Provide the [x, y] coordinate of the cell's center where the given text is located.  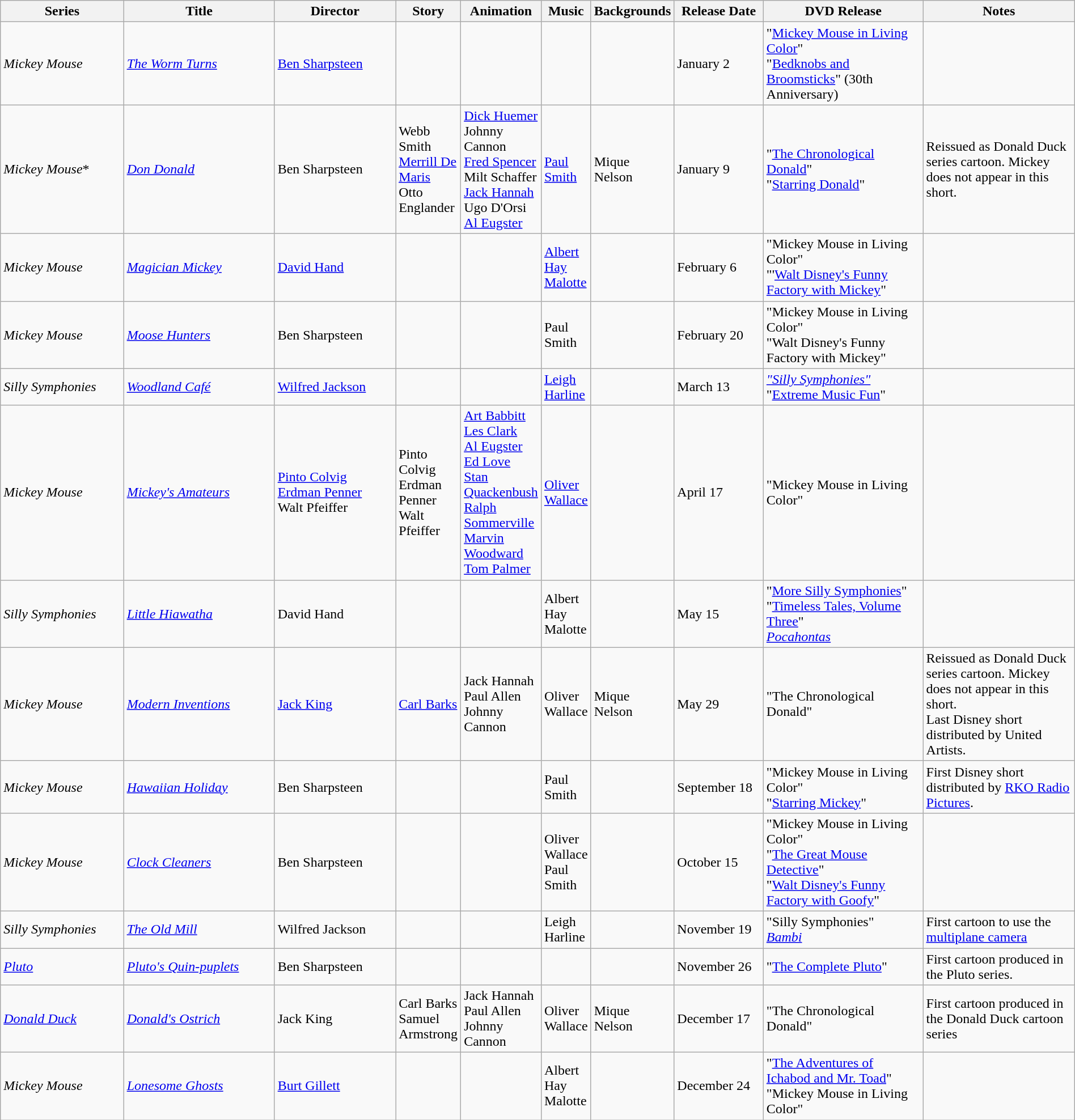
Art Babbitt Les Clark Al Eugster Ed Love Stan Quackenbush Ralph Sommerville Marvin Woodward Tom Palmer [501, 493]
Donald Duck [62, 1019]
Series [62, 11]
"The Adventures of Ichabod and Mr. Toad" "Mickey Mouse in Living Color" [843, 1086]
Director [335, 11]
Mickey Mouse* [62, 169]
"Silly Symphonies" Bambi [843, 930]
First Disney short distributed by RKO Radio Pictures. [999, 787]
Moose Hunters [199, 334]
"More Silly Symphonies" "Timeless Tales, Volume Three" Pocahontas [843, 613]
"Mickey Mouse in Living Color" "The Great Mouse Detective" "Walt Disney's Funny Factory with Goofy" [843, 862]
"Mickey Mouse in Living Color" "'Walt Disney's Funny Factory with Mickey" [843, 268]
"The Chronological Donald" "Starring Donald" [843, 169]
Lonesome Ghosts [199, 1086]
Pluto's Quin-puplets [199, 966]
"Mickey Mouse in Living Color" "Walt Disney's Funny Factory with Mickey" [843, 334]
Dick Huemer Johnny Cannon Fred Spencer Milt Schaffer Jack Hannah Ugo D'Orsi Al Eugster [501, 169]
Clock Cleaners [199, 862]
Reissued as Donald Duck series cartoon. Mickey does not appear in this short. [999, 169]
"The Complete Pluto" [843, 966]
March 13 [719, 387]
"Silly Symphonies" "Extreme Music Fun" [843, 387]
Mickey's Amateurs [199, 493]
"Mickey Mouse in Living Color" [843, 493]
February 20 [719, 334]
The Worm Turns [199, 63]
May 15 [719, 613]
Carl Barks [429, 704]
Little Hiawatha [199, 613]
Animation [501, 11]
Reissued as Donald Duck series cartoon. Mickey does not appear in this short. Last Disney short distributed by United Artists. [999, 704]
Music [566, 11]
Pluto [62, 966]
The Old Mill [199, 930]
Story [429, 11]
May 29 [719, 704]
DVD Release [843, 11]
Webb Smith Merrill De Maris Otto Englander [429, 169]
"Mickey Mouse in Living Color" "Bedknobs and Broomsticks" (30th Anniversary) [843, 63]
April 17 [719, 493]
Burt Gillett [335, 1086]
Woodland Café [199, 387]
Release Date [719, 11]
First cartoon produced in the Donald Duck cartoon series [999, 1019]
Backgrounds [633, 11]
January 2 [719, 63]
December 17 [719, 1019]
Modern Inventions [199, 704]
Notes [999, 11]
First cartoon produced in the Pluto series. [999, 966]
First cartoon to use the multiplane camera [999, 930]
October 15 [719, 862]
Carl Barks Samuel Armstrong [429, 1019]
"Mickey Mouse in Living Color" "Starring Mickey" [843, 787]
Hawaiian Holiday [199, 787]
November 19 [719, 930]
September 18 [719, 787]
December 24 [719, 1086]
February 6 [719, 268]
Title [199, 11]
Oliver Wallace Paul Smith [566, 862]
November 26 [719, 966]
Don Donald [199, 169]
January 9 [719, 169]
Donald's Ostrich [199, 1019]
Magician Mickey [199, 268]
